Locate the cell with the specified text and output its (X, Y) center coordinate. 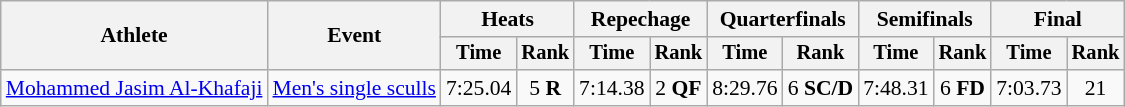
Final (1058, 19)
7:48.31 (896, 88)
21 (1096, 88)
6 SC/D (821, 88)
Mohammed Jasim Al-Khafaji (134, 88)
7:25.04 (478, 88)
6 FD (963, 88)
2 QF (679, 88)
Semifinals (924, 19)
7:03.73 (1028, 88)
Heats (508, 19)
7:14.38 (612, 88)
Quarterfinals (782, 19)
Athlete (134, 36)
5 R (545, 88)
Men's single sculls (354, 88)
Event (354, 36)
Repechage (640, 19)
8:29.76 (744, 88)
